Detect which cell encompasses the target text, then output its [x, y] center coordinate. 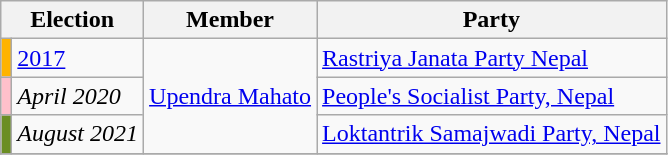
Election [72, 20]
Loktantrik Samajwadi Party, Nepal [492, 134]
People's Socialist Party, Nepal [492, 96]
2017 [78, 58]
Party [492, 20]
Upendra Mahato [230, 96]
April 2020 [78, 96]
Member [230, 20]
Rastriya Janata Party Nepal [492, 58]
August 2021 [78, 134]
